Output the [X, Y] coordinate of the center of the cell containing the given text.  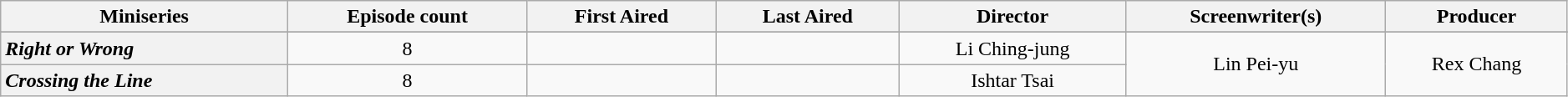
Ishtar Tsai [1012, 80]
Director [1012, 17]
First Aired [622, 17]
Episode count [408, 17]
Screenwriter(s) [1256, 17]
Rex Chang [1477, 64]
Miniseries [145, 17]
Producer [1477, 17]
Li Ching-jung [1012, 48]
Lin Pei-yu [1256, 64]
Crossing the Line [145, 80]
Last Aired [807, 17]
Right or Wrong [145, 48]
